Identify which cell holds the provided text, then report its [X, Y] central coordinate. 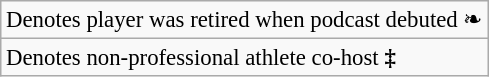
Denotes non-professional athlete co-host ‡ [244, 58]
Denotes player was retired when podcast debuted ❧ [244, 20]
